Find where the given text appears and provide that cell's center as (X, Y) coordinate. 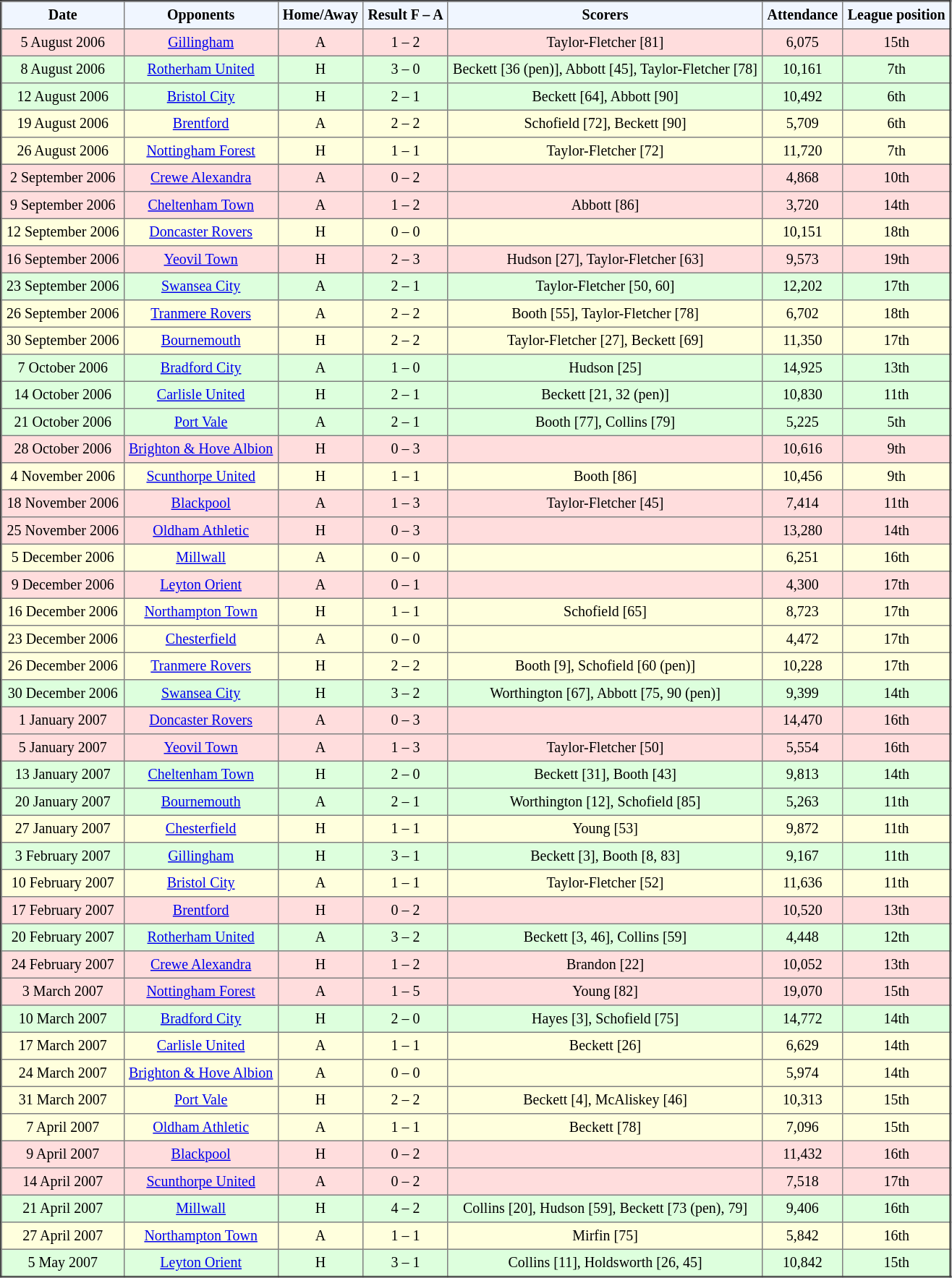
13 January 2007 (63, 775)
Schofield [72], Beckett [90] (605, 124)
5,225 (803, 422)
26 December 2006 (63, 666)
5,263 (803, 802)
9,399 (803, 694)
7 April 2007 (63, 1128)
4,472 (803, 639)
Beckett [31], Booth [43] (605, 775)
7,414 (803, 503)
Hudson [27], Taylor-Fletcher [63] (605, 260)
1 – 0 (406, 368)
Booth [77], Collins [79] (605, 422)
Booth [55], Taylor-Fletcher [78] (605, 314)
9,813 (803, 775)
Beckett [21, 32 (pen)] (605, 395)
16 September 2006 (63, 260)
9,406 (803, 1209)
9,872 (803, 829)
Beckett [36 (pen)], Abbott [45], Taylor-Fletcher [78] (605, 69)
5 December 2006 (63, 558)
10 February 2007 (63, 883)
Scorers (605, 15)
10,616 (803, 449)
5,709 (803, 124)
23 September 2006 (63, 286)
9 December 2006 (63, 585)
Brandon [22] (605, 965)
11,432 (803, 1154)
4,868 (803, 178)
Young [82] (605, 992)
Mirfin [75] (605, 1236)
Beckett [3, 46], Collins [59] (605, 937)
Taylor-Fletcher [72] (605, 151)
Abbott [86] (605, 205)
Attendance (803, 15)
16 December 2006 (63, 612)
11,636 (803, 883)
Beckett [3], Booth [8, 83] (605, 856)
0 – 1 (406, 585)
9 September 2006 (63, 205)
Beckett [4], McAliskey [46] (605, 1100)
9,573 (803, 260)
5th (897, 422)
2 September 2006 (63, 178)
2 – 3 (406, 260)
14,925 (803, 368)
10,313 (803, 1100)
7,518 (803, 1182)
27 April 2007 (63, 1236)
30 September 2006 (63, 341)
25 November 2006 (63, 531)
19th (897, 260)
5,554 (803, 748)
9,167 (803, 856)
24 February 2007 (63, 965)
30 December 2006 (63, 694)
14,772 (803, 1019)
10,161 (803, 69)
19,070 (803, 992)
League position (897, 15)
Booth [86] (605, 477)
Collins [20], Hudson [59], Beckett [73 (pen), 79] (605, 1209)
10,842 (803, 1263)
10,492 (803, 97)
10 March 2007 (63, 1019)
Schofield [65] (605, 612)
Taylor-Fletcher [52] (605, 883)
14,470 (803, 720)
11,350 (803, 341)
13,280 (803, 531)
3 – 0 (406, 69)
21 April 2007 (63, 1209)
27 January 2007 (63, 829)
5 May 2007 (63, 1263)
5,974 (803, 1073)
4 – 2 (406, 1209)
6,629 (803, 1046)
3 February 2007 (63, 856)
Result F – A (406, 15)
5 January 2007 (63, 748)
26 September 2006 (63, 314)
Beckett [26] (605, 1046)
18 November 2006 (63, 503)
14 April 2007 (63, 1182)
6,251 (803, 558)
Young [53] (605, 829)
17 February 2007 (63, 911)
Taylor-Fletcher [45] (605, 503)
21 October 2006 (63, 422)
Beckett [78] (605, 1128)
3 March 2007 (63, 992)
10,228 (803, 666)
5 August 2006 (63, 43)
10,052 (803, 965)
Taylor-Fletcher [50, 60] (605, 286)
23 December 2006 (63, 639)
4,448 (803, 937)
7 October 2006 (63, 368)
Worthington [67], Abbott [75, 90 (pen)] (605, 694)
26 August 2006 (63, 151)
4,300 (803, 585)
5,842 (803, 1236)
1 – 5 (406, 992)
Booth [9], Schofield [60 (pen)] (605, 666)
17 March 2007 (63, 1046)
19 August 2006 (63, 124)
1 January 2007 (63, 720)
Hayes [3], Schofield [75] (605, 1019)
10,456 (803, 477)
4 November 2006 (63, 477)
12 August 2006 (63, 97)
Date (63, 15)
Taylor-Fletcher [50] (605, 748)
12th (897, 937)
Collins [11], Holdsworth [26, 45] (605, 1263)
Opponents (201, 15)
8,723 (803, 612)
14 October 2006 (63, 395)
11,720 (803, 151)
Taylor-Fletcher [27], Beckett [69] (605, 341)
Worthington [12], Schofield [85] (605, 802)
10th (897, 178)
Beckett [64], Abbott [90] (605, 97)
Hudson [25] (605, 368)
6,702 (803, 314)
3,720 (803, 205)
Home/Away (320, 15)
28 October 2006 (63, 449)
20 January 2007 (63, 802)
10,520 (803, 911)
24 March 2007 (63, 1073)
Taylor-Fletcher [81] (605, 43)
12,202 (803, 286)
12 September 2006 (63, 232)
10,830 (803, 395)
9 April 2007 (63, 1154)
10,151 (803, 232)
8 August 2006 (63, 69)
6,075 (803, 43)
20 February 2007 (63, 937)
7,096 (803, 1128)
31 March 2007 (63, 1100)
